Determine the (X, Y) coordinate at the center of the cell enclosing the given text.  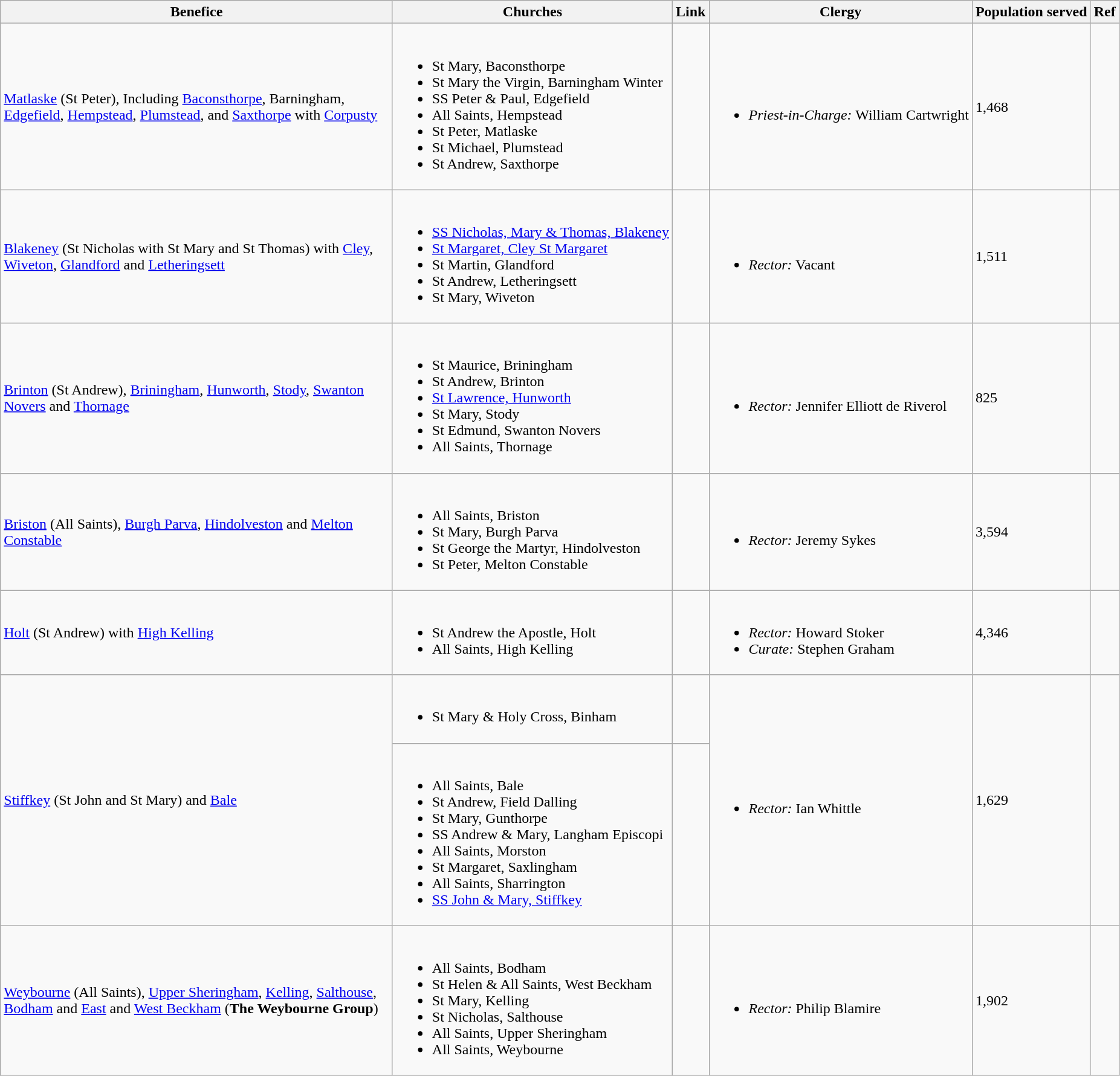
1,629 (1031, 800)
Rector: Jeremy Sykes (840, 532)
4,346 (1031, 633)
Churches (532, 12)
825 (1031, 398)
Rector: Vacant (840, 256)
Priest-in-Charge: William Cartwright (840, 106)
Population served (1031, 12)
Rector: Howard StokerCurate: Stephen Graham (840, 633)
Benefice (197, 12)
St Mary & Holy Cross, Binham (532, 709)
3,594 (1031, 532)
1,511 (1031, 256)
Matlaske (St Peter), Including Baconsthorpe, Barningham, Edgefield, Hempstead, Plumstead, and Saxthorpe with Corpusty (197, 106)
SS Nicholas, Mary & Thomas, Blakeney St Margaret, Cley St MargaretSt Martin, GlandfordSt Andrew, LetheringsettSt Mary, Wiveton (532, 256)
St Maurice, BrininghamSt Andrew, BrintonSt Lawrence, HunworthSt Mary, StodySt Edmund, Swanton NoversAll Saints, Thornage (532, 398)
Stiffkey (St John and St Mary) and Bale (197, 800)
Ref (1105, 12)
St Andrew the Apostle, HoltAll Saints, High Kelling (532, 633)
All Saints, BristonSt Mary, Burgh ParvaSt George the Martyr, HindolvestonSt Peter, Melton Constable (532, 532)
Rector: Jennifer Elliott de Riverol (840, 398)
Link (691, 12)
Weybourne (All Saints), Upper Sheringham, Kelling, Salthouse, Bodham and East and West Beckham (The Weybourne Group) (197, 1000)
Briston (All Saints), Burgh Parva, Hindolveston and Melton Constable (197, 532)
Rector: Ian Whittle (840, 800)
1,902 (1031, 1000)
Holt (St Andrew) with High Kelling (197, 633)
Blakeney (St Nicholas with St Mary and St Thomas) with Cley, Wiveton, Glandford and Letheringsett (197, 256)
All Saints, BodhamSt Helen & All Saints, West BeckhamSt Mary, KellingSt Nicholas, SalthouseAll Saints, Upper SheringhamAll Saints, Weybourne (532, 1000)
Rector: Philip Blamire (840, 1000)
Brinton (St Andrew), Briningham, Hunworth, Stody, Swanton Novers and Thornage (197, 398)
Clergy (840, 12)
1,468 (1031, 106)
